Identify which cell holds the provided text, then report its [x, y] central coordinate. 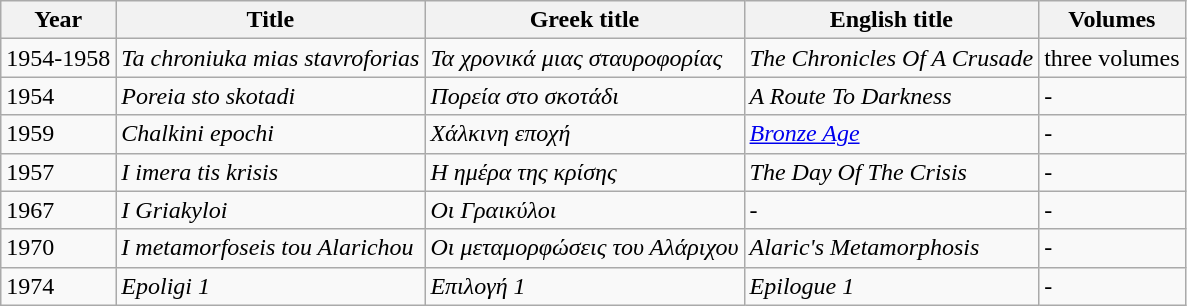
1954-1958 [58, 58]
Chalkini epochi [270, 134]
The Day Of The Crisis [892, 172]
I metamorfoseis tou Alarichou [270, 248]
English title [892, 20]
Alaric's Metamorphosis [892, 248]
1974 [58, 286]
1967 [58, 210]
Η ημέρα της κρίσης [584, 172]
I imera tis krisis [270, 172]
Επιλογή 1 [584, 286]
The Chronicles Of A Crusade [892, 58]
Year [58, 20]
1959 [58, 134]
Greek title [584, 20]
Poreia sto skotadi [270, 96]
Πορεία στο σκοτάδι [584, 96]
Title [270, 20]
I Griakyloi [270, 210]
Χάλκινη εποχή [584, 134]
1954 [58, 96]
1957 [58, 172]
Volumes [1112, 20]
Ta chroniuka mias stavroforias [270, 58]
A Route To Darkness [892, 96]
three volumes [1112, 58]
Bronze Age [892, 134]
Οι μεταμορφώσεις του Αλάριχου [584, 248]
1970 [58, 248]
Epilogue 1 [892, 286]
Epoligi 1 [270, 286]
Τα χρονικά μιας σταυροφορίας [584, 58]
Οι Γραικύλοι [584, 210]
